Provide the (x, y) coordinate of the cell's center where the given text is located.  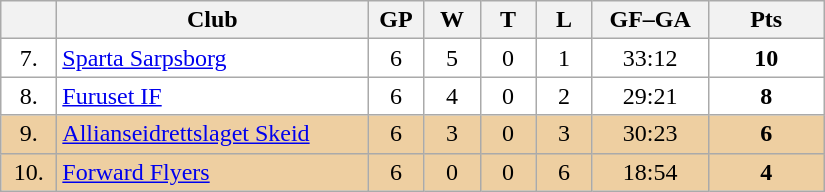
7. (29, 58)
Allianseidrettslaget Skeid (212, 134)
8 (766, 96)
Club (212, 20)
9. (29, 134)
Forward Flyers (212, 172)
2 (564, 96)
5 (452, 58)
10. (29, 172)
8. (29, 96)
29:21 (650, 96)
GP (396, 20)
W (452, 20)
30:23 (650, 134)
10 (766, 58)
1 (564, 58)
Sparta Sarpsborg (212, 58)
T (508, 20)
GF–GA (650, 20)
18:54 (650, 172)
L (564, 20)
33:12 (650, 58)
Pts (766, 20)
Furuset IF (212, 96)
